From the cell containing the given text, extract its center point as (X, Y) coordinate. 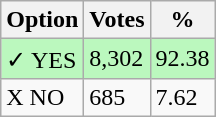
X NO (42, 97)
8,302 (117, 59)
7.62 (182, 97)
92.38 (182, 59)
Votes (117, 20)
✓ YES (42, 59)
685 (117, 97)
% (182, 20)
Option (42, 20)
